Scan for the cell matching the given text and deliver its (X, Y) coordinate at center. 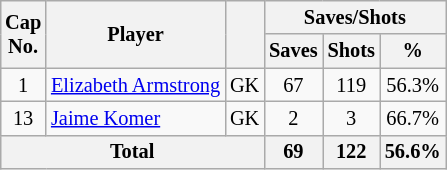
Jaime Komer (136, 118)
56.3% (413, 85)
Elizabeth Armstrong (136, 85)
Total (132, 152)
13 (23, 118)
Shots (352, 51)
Saves/Shots (354, 17)
CapNo. (23, 34)
66.7% (413, 118)
56.6% (413, 152)
69 (293, 152)
122 (352, 152)
Saves (293, 51)
1 (23, 85)
% (413, 51)
Player (136, 34)
3 (352, 118)
2 (293, 118)
119 (352, 85)
67 (293, 85)
